Find where the given text appears and provide that cell's center as (X, Y) coordinate. 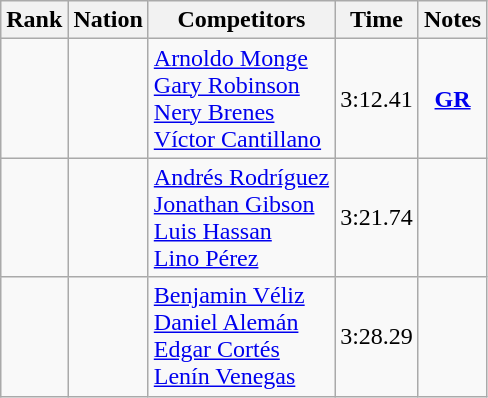
Nation (108, 20)
Rank (34, 20)
Competitors (241, 20)
3:28.29 (377, 336)
3:12.41 (377, 98)
3:21.74 (377, 218)
Arnoldo MongeGary RobinsonNery BrenesVíctor Cantillano (241, 98)
Andrés RodríguezJonathan GibsonLuis HassanLino Pérez (241, 218)
Notes (452, 20)
GR (452, 98)
Benjamin VélizDaniel AlemánEdgar CortésLenín Venegas (241, 336)
Time (377, 20)
